Search for the cell housing the specified text and yield its [x, y] center coordinate. 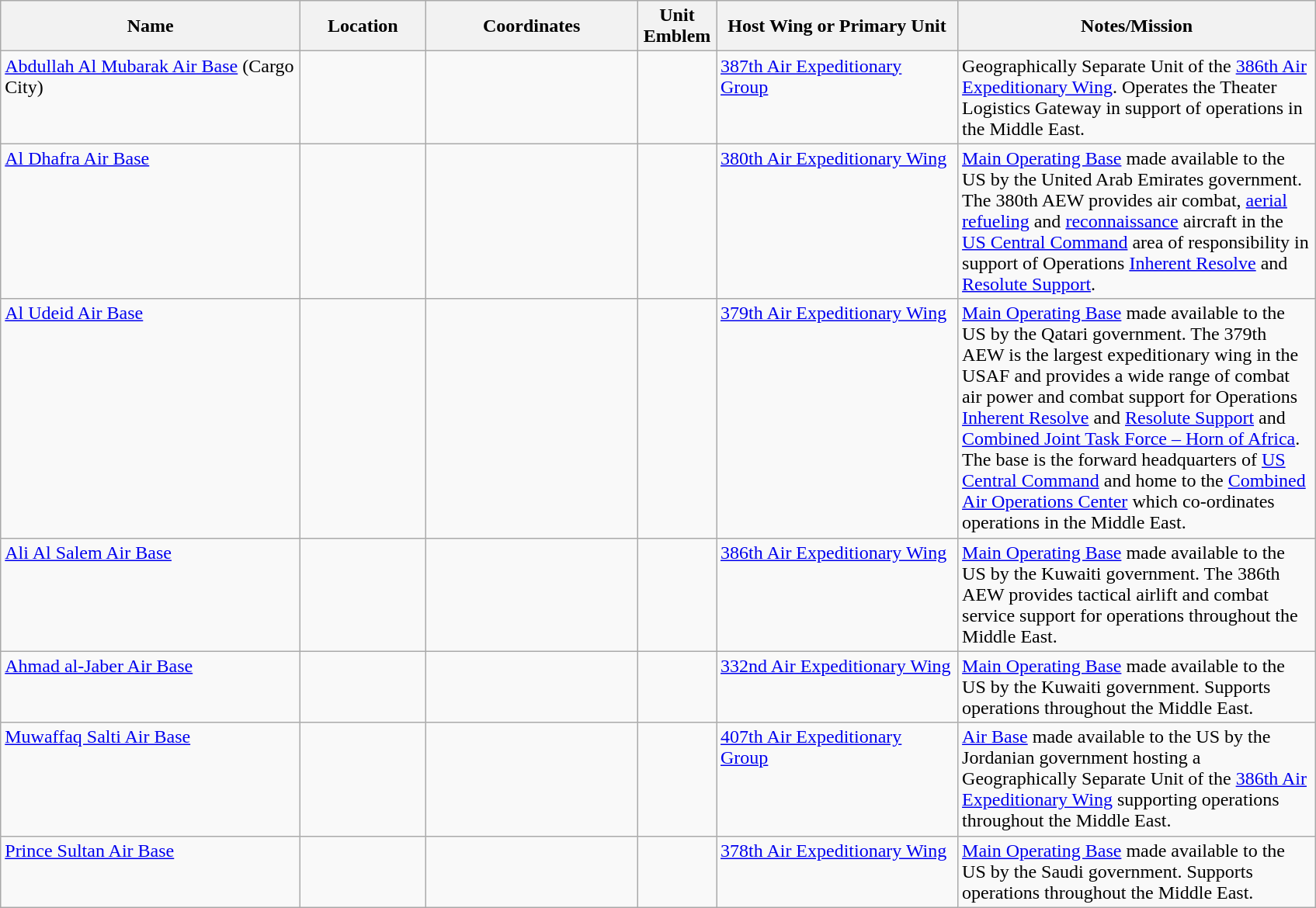
Muwaffaq Salti Air Base [151, 779]
Name [151, 26]
Host Wing or Primary Unit [837, 26]
Al Udeid Air Base [151, 418]
Al Dhafra Air Base [151, 221]
Main Operating Base made available to the US by the Kuwaiti government. Supports operations throughout the Middle East. [1137, 687]
386th Air Expeditionary Wing [837, 594]
387th Air Expeditionary Group [837, 98]
Coordinates [532, 26]
Geographically Separate Unit of the 386th Air Expeditionary Wing. Operates the Theater Logistics Gateway in support of operations in the Middle East. [1137, 98]
380th Air Expeditionary Wing [837, 221]
Unit Emblem [677, 26]
Main Operating Base made available to the US by the Saudi government. Supports operations throughout the Middle East. [1137, 872]
407th Air Expeditionary Group [837, 779]
332nd Air Expeditionary Wing [837, 687]
379th Air Expeditionary Wing [837, 418]
Location [363, 26]
Prince Sultan Air Base [151, 872]
Notes/Mission [1137, 26]
Abdullah Al Mubarak Air Base (Cargo City) [151, 98]
Ali Al Salem Air Base [151, 594]
378th Air Expeditionary Wing [837, 872]
Ahmad al-Jaber Air Base [151, 687]
